Pinpoint the cell where the given text exists, returning its [x, y] midpoint coordinate. 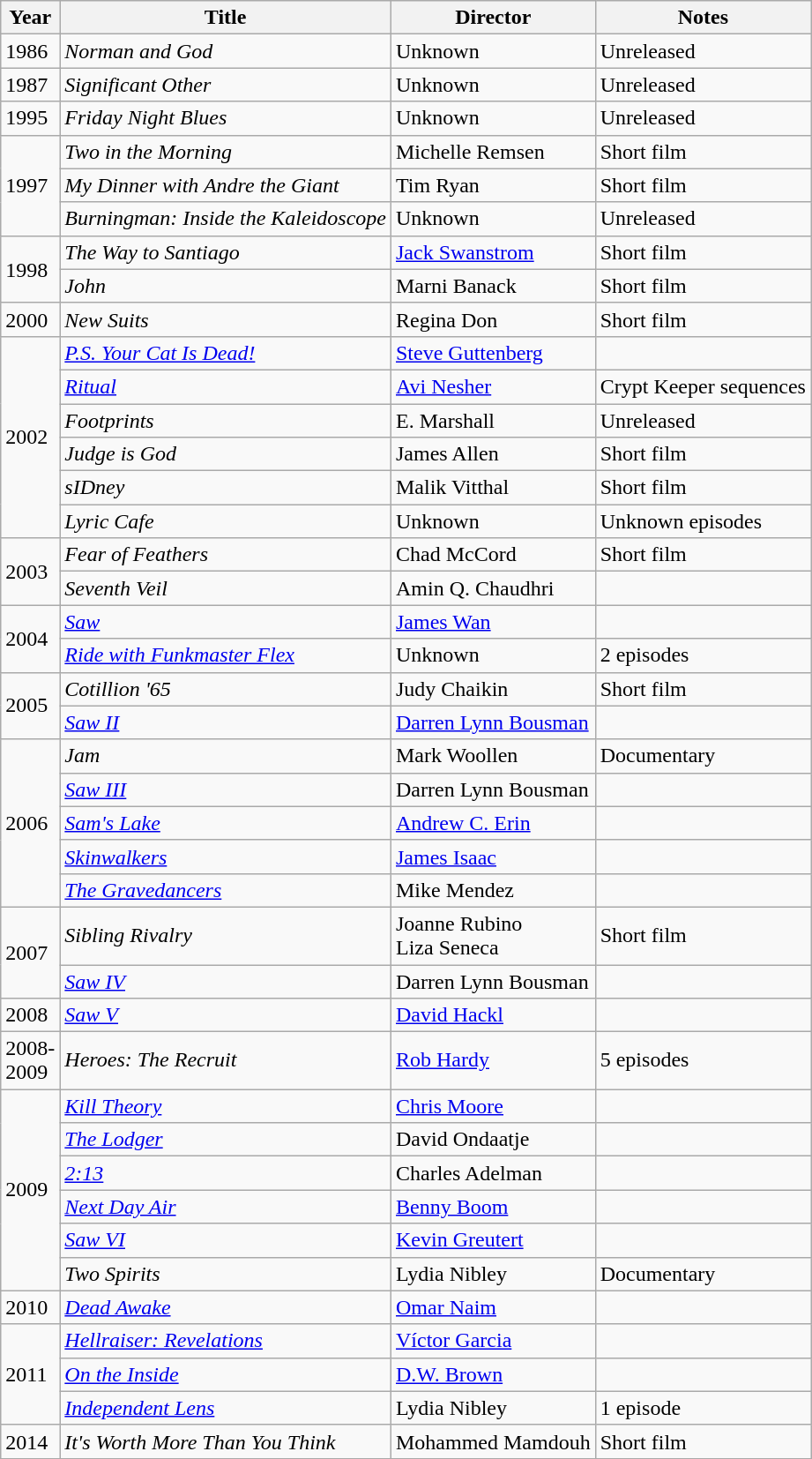
2000 [30, 319]
Dead Awake [226, 1307]
Crypt Keeper sequences [703, 386]
James Isaac [493, 857]
Two in the Morning [226, 152]
Skinwalkers [226, 857]
2002 [30, 437]
Mark Woollen [493, 756]
Jam [226, 756]
Marni Banack [493, 286]
David Ondaatje [493, 1140]
2004 [30, 639]
Saw [226, 622]
Ritual [226, 386]
My Dinner with Andre the Giant [226, 185]
2011 [30, 1374]
It's Worth More Than You Think [226, 1441]
Tim Ryan [493, 185]
Andrew C. Erin [493, 823]
Amin Q. Chaudhri [493, 588]
1 episode [703, 1408]
Independent Lens [226, 1408]
Mohammed Mamdouh [493, 1441]
Jack Swanstrom [493, 252]
2006 [30, 823]
Unknown episodes [703, 521]
Avi Nesher [493, 386]
Saw IV [226, 982]
Joanne RubinoLiza Seneca [493, 935]
D.W. Brown [493, 1374]
Sam's Lake [226, 823]
Malik Vitthal [493, 488]
Michelle Remsen [493, 152]
Ride with Funkmaster Flex [226, 655]
Mike Mendez [493, 890]
1995 [30, 118]
Heroes: The Recruit [226, 1060]
Saw VI [226, 1240]
Title [226, 18]
Sibling Rivalry [226, 935]
2008 [30, 1015]
1987 [30, 85]
1986 [30, 51]
On the Inside [226, 1374]
Fear of Feathers [226, 555]
2014 [30, 1441]
P.S. Your Cat Is Dead! [226, 353]
1997 [30, 185]
John [226, 286]
Significant Other [226, 85]
Director [493, 18]
Omar Naim [493, 1307]
Víctor Garcia [493, 1341]
Rob Hardy [493, 1060]
The Lodger [226, 1140]
Next Day Air [226, 1207]
E. Marshall [493, 421]
The Gravedancers [226, 890]
2003 [30, 572]
Kevin Greutert [493, 1240]
Chad McCord [493, 555]
David Hackl [493, 1015]
1998 [30, 269]
New Suits [226, 319]
sIDney [226, 488]
2:13 [226, 1173]
Friday Night Blues [226, 118]
2007 [30, 953]
Norman and God [226, 51]
Saw II [226, 722]
Burningman: Inside the Kaleidoscope [226, 219]
Steve Guttenberg [493, 353]
Lyric Cafe [226, 521]
Charles Adelman [493, 1173]
2009 [30, 1190]
Benny Boom [493, 1207]
Seventh Veil [226, 588]
Two Spirits [226, 1274]
2005 [30, 706]
Footprints [226, 421]
2010 [30, 1307]
James Allen [493, 454]
Year [30, 18]
Kill Theory [226, 1106]
2008-2009 [30, 1060]
5 episodes [703, 1060]
Regina Don [493, 319]
Judge is God [226, 454]
2 episodes [703, 655]
The Way to Santiago [226, 252]
Judy Chaikin [493, 689]
Saw III [226, 789]
Cotillion '65 [226, 689]
Chris Moore [493, 1106]
Saw V [226, 1015]
Hellraiser: Revelations [226, 1341]
James Wan [493, 622]
Notes [703, 18]
